Scan for the cell matching the given text and deliver its [x, y] coordinate at center. 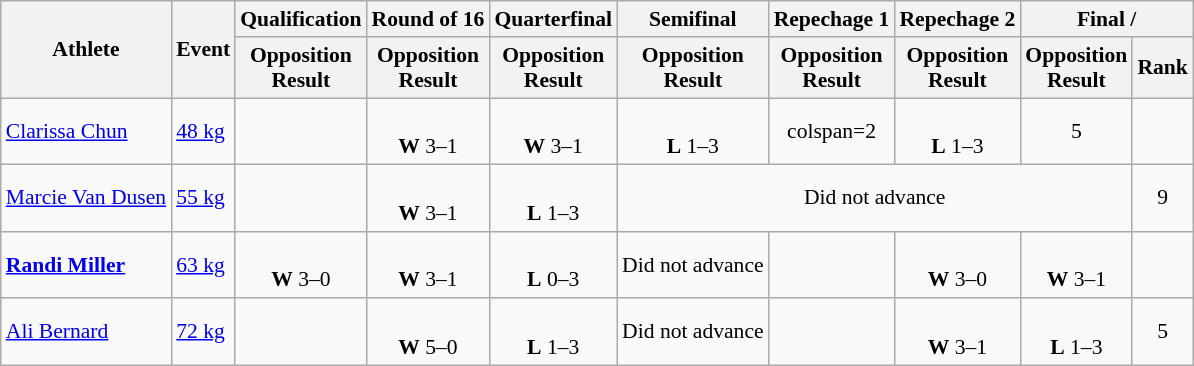
Event [203, 50]
Semifinal [693, 19]
Clarissa Chun [86, 132]
Repechage 2 [957, 19]
Final / [1106, 19]
55 kg [203, 198]
Qualification [300, 19]
Rank [1162, 68]
9 [1162, 198]
Quarterfinal [553, 19]
Round of 16 [428, 19]
48 kg [203, 132]
colspan=2 [832, 132]
Marcie Van Dusen [86, 198]
Ali Bernard [86, 332]
Repechage 1 [832, 19]
72 kg [203, 332]
Randi Miller [86, 266]
63 kg [203, 266]
W 5–0 [428, 332]
Athlete [86, 50]
L 0–3 [553, 266]
